Extract the (X, Y) coordinate from the center of the cell holding the provided text.  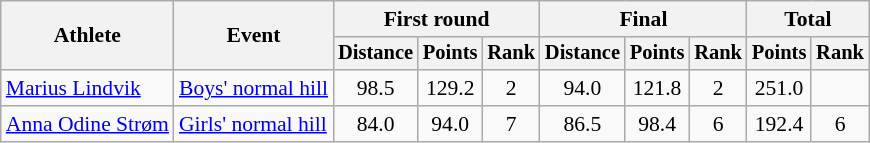
121.8 (657, 88)
First round (436, 19)
129.2 (450, 88)
Anna Odine Strøm (88, 124)
Total (808, 19)
Boys' normal hill (254, 88)
Final (644, 19)
98.5 (376, 88)
86.5 (582, 124)
84.0 (376, 124)
Marius Lindvik (88, 88)
98.4 (657, 124)
Girls' normal hill (254, 124)
251.0 (779, 88)
7 (511, 124)
Event (254, 36)
192.4 (779, 124)
Athlete (88, 36)
